Capture the cell that displays the provided text and extract its (x, y) central coordinate. 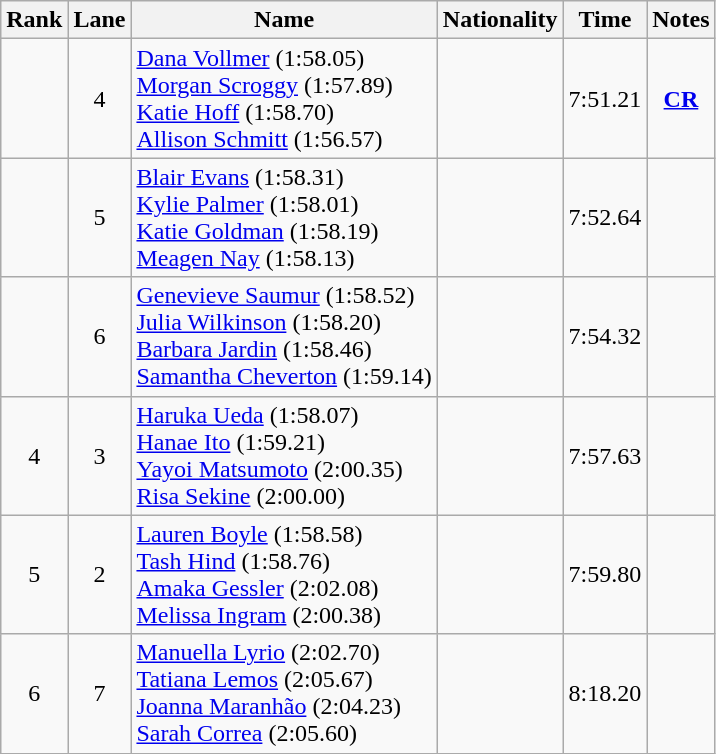
Name (284, 20)
7 (100, 694)
7:52.64 (605, 218)
8:18.20 (605, 694)
Time (605, 20)
Lane (100, 20)
7:51.21 (605, 98)
Lauren Boyle (1:58.58) Tash Hind (1:58.76) Amaka Gessler (2:02.08) Melissa Ingram (2:00.38) (284, 574)
CR (681, 98)
7:54.32 (605, 336)
7:57.63 (605, 456)
Genevieve Saumur (1:58.52) Julia Wilkinson (1:58.20) Barbara Jardin (1:58.46) Samantha Cheverton (1:59.14) (284, 336)
2 (100, 574)
Haruka Ueda (1:58.07) Hanae Ito (1:59.21) Yayoi Matsumoto (2:00.35) Risa Sekine (2:00.00) (284, 456)
Nationality (500, 20)
Notes (681, 20)
Dana Vollmer (1:58.05) Morgan Scroggy (1:57.89) Katie Hoff (1:58.70) Allison Schmitt (1:56.57) (284, 98)
Blair Evans (1:58.31) Kylie Palmer (1:58.01) Katie Goldman (1:58.19) Meagen Nay (1:58.13) (284, 218)
Rank (34, 20)
3 (100, 456)
Manuella Lyrio (2:02.70) Tatiana Lemos (2:05.67) Joanna Maranhão (2:04.23) Sarah Correa (2:05.60) (284, 694)
7:59.80 (605, 574)
